Return [X, Y] of the center of cell containing provided text 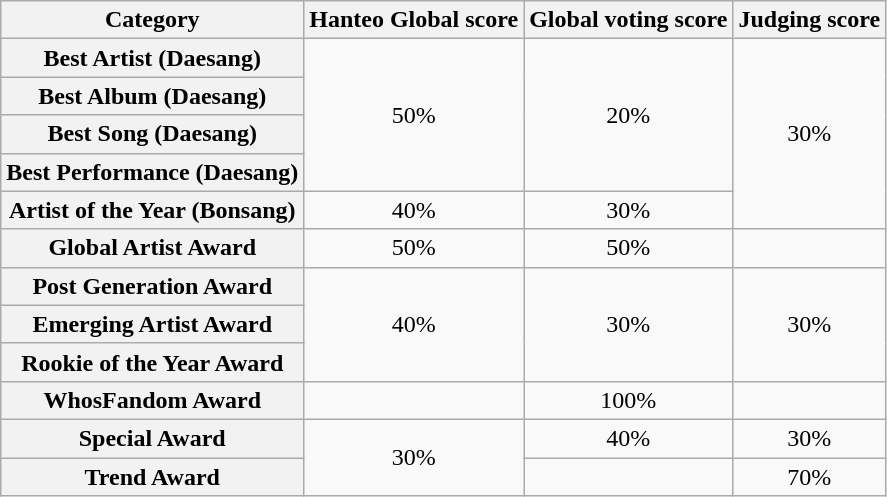
100% [628, 400]
Global Artist Award [152, 248]
Hanteo Global score [414, 20]
Special Award [152, 438]
Judging score [810, 20]
70% [810, 477]
Rookie of the Year Award [152, 362]
Best Artist (Daesang) [152, 58]
Emerging Artist Award [152, 324]
Category [152, 20]
Best Song (Daesang) [152, 134]
Post Generation Award [152, 286]
Best Performance (Daesang) [152, 172]
WhosFandom Award [152, 400]
Artist of the Year (Bonsang) [152, 210]
20% [628, 115]
Global voting score [628, 20]
Trend Award [152, 477]
Best Album (Daesang) [152, 96]
